Capture the cell that displays the provided text and extract its (x, y) central coordinate. 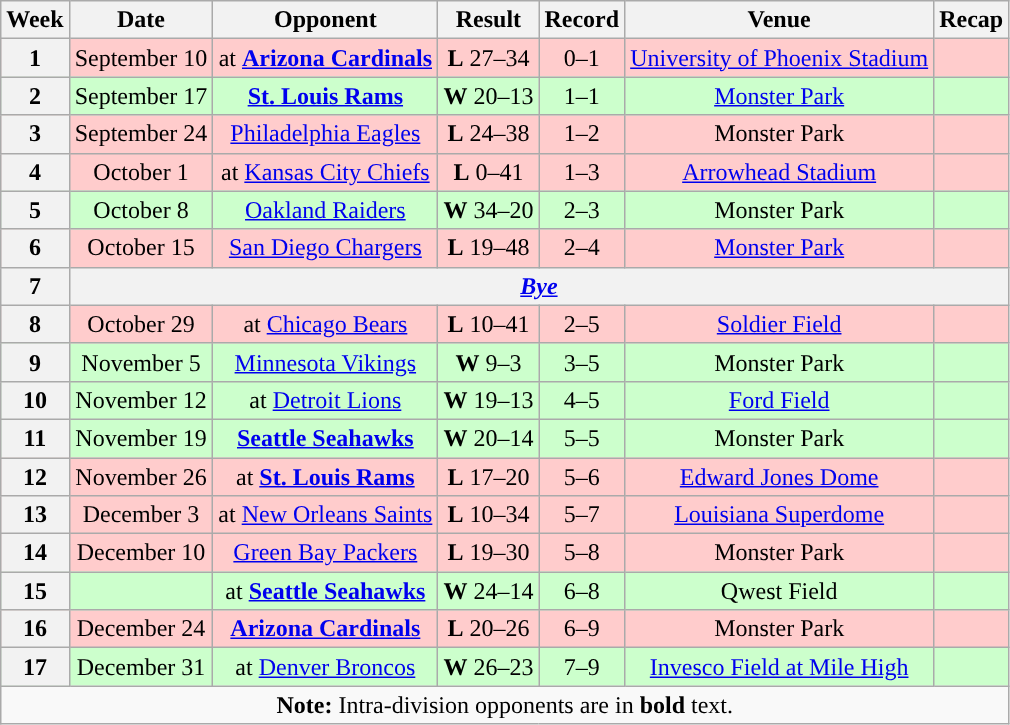
November 26 (141, 477)
December 3 (141, 515)
Bye (539, 286)
6 (35, 248)
November 19 (141, 438)
L 27–34 (488, 58)
17 (35, 667)
L 19–30 (488, 553)
1–1 (582, 96)
November 12 (141, 400)
September 17 (141, 96)
November 5 (141, 362)
Invesco Field at Mile High (780, 667)
University of Phoenix Stadium (780, 58)
Date (141, 20)
Result (488, 20)
3–5 (582, 362)
December 31 (141, 667)
October 15 (141, 248)
Arrowhead Stadium (780, 172)
St. Louis Rams (326, 96)
W 19–13 (488, 400)
December 24 (141, 629)
1 (35, 58)
Record (582, 20)
September 24 (141, 134)
at St. Louis Rams (326, 477)
7 (35, 286)
16 (35, 629)
Seattle Seahawks (326, 438)
Arizona Cardinals (326, 629)
L 10–41 (488, 324)
W 26–23 (488, 667)
Week (35, 20)
Recap (972, 20)
6–8 (582, 591)
at Chicago Bears (326, 324)
at Arizona Cardinals (326, 58)
Louisiana Superdome (780, 515)
San Diego Chargers (326, 248)
1–2 (582, 134)
Oakland Raiders (326, 210)
W 24–14 (488, 591)
Opponent (326, 20)
Ford Field (780, 400)
Venue (780, 20)
L 17–20 (488, 477)
5–5 (582, 438)
3 (35, 134)
Green Bay Packers (326, 553)
at Detroit Lions (326, 400)
October 8 (141, 210)
Minnesota Vikings (326, 362)
at New Orleans Saints (326, 515)
W 20–14 (488, 438)
6–9 (582, 629)
at Kansas City Chiefs (326, 172)
Qwest Field (780, 591)
at Denver Broncos (326, 667)
Soldier Field (780, 324)
W 20–13 (488, 96)
December 10 (141, 553)
5–7 (582, 515)
5–6 (582, 477)
0–1 (582, 58)
L 24–38 (488, 134)
2 (35, 96)
5–8 (582, 553)
12 (35, 477)
8 (35, 324)
October 1 (141, 172)
at Seattle Seahawks (326, 591)
L 0–41 (488, 172)
October 29 (141, 324)
2–3 (582, 210)
W 34–20 (488, 210)
2–5 (582, 324)
4 (35, 172)
10 (35, 400)
Note: Intra-division opponents are in bold text. (505, 705)
13 (35, 515)
11 (35, 438)
2–4 (582, 248)
September 10 (141, 58)
W 9–3 (488, 362)
14 (35, 553)
L 10–34 (488, 515)
Philadelphia Eagles (326, 134)
4–5 (582, 400)
Edward Jones Dome (780, 477)
L 20–26 (488, 629)
15 (35, 591)
5 (35, 210)
L 19–48 (488, 248)
7–9 (582, 667)
9 (35, 362)
1–3 (582, 172)
